Capture the cell that displays the provided text and extract its [X, Y] central coordinate. 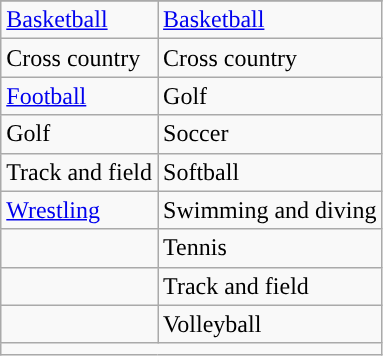
Football [80, 96]
Soccer [270, 134]
Swimming and diving [270, 210]
Softball [270, 172]
Volleyball [270, 324]
Tennis [270, 248]
Wrestling [80, 210]
